Scan for the cell matching the given text and deliver its (X, Y) coordinate at center. 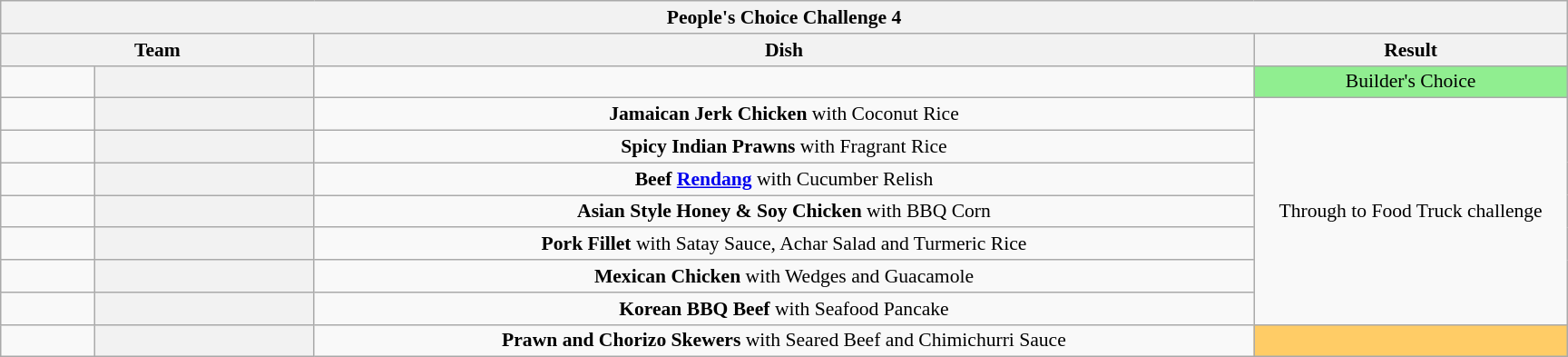
Jamaican Jerk Chicken with Coconut Rice (784, 114)
Through to Food Truck challenge (1410, 211)
Team (158, 50)
Beef Rendang with Cucumber Relish (784, 179)
Builder's Choice (1410, 82)
Asian Style Honey & Soy Chicken with BBQ Corn (784, 212)
Dish (784, 50)
Spicy Indian Prawns with Fragrant Rice (784, 147)
Prawn and Chorizo Skewers with Seared Beef and Chimichurri Sauce (784, 341)
Result (1410, 50)
Pork Fillet with Satay Sauce, Achar Salad and Turmeric Rice (784, 244)
People's Choice Challenge 4 (784, 17)
Mexican Chicken with Wedges and Guacamole (784, 276)
Korean BBQ Beef with Seafood Pancake (784, 309)
